Extract the [x, y] coordinate from the center of the cell holding the provided text.  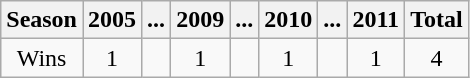
Total [437, 20]
4 [437, 58]
2010 [288, 20]
2011 [376, 20]
2005 [112, 20]
Season [42, 20]
2009 [200, 20]
Wins [42, 58]
